Scan for the cell matching the given text and deliver its [x, y] coordinate at center. 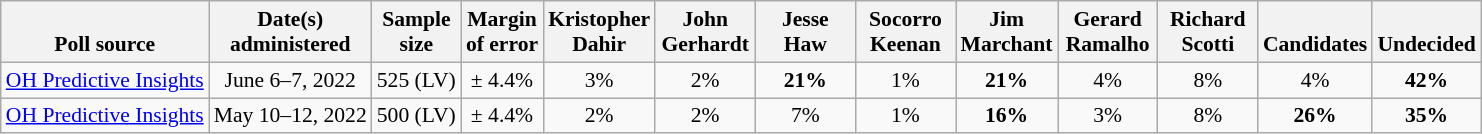
16% [1007, 116]
Candidates [1315, 32]
JohnGerhardt [705, 32]
JimMarchant [1007, 32]
26% [1315, 116]
GerardRamalho [1108, 32]
35% [1426, 116]
7% [805, 116]
SocorroKeenan [905, 32]
Marginof error [502, 32]
Samplesize [416, 32]
525 (LV) [416, 80]
Date(s)administered [290, 32]
JesseHaw [805, 32]
500 (LV) [416, 116]
RichardScotti [1208, 32]
May 10–12, 2022 [290, 116]
Undecided [1426, 32]
Poll source [105, 32]
June 6–7, 2022 [290, 80]
42% [1426, 80]
KristopherDahir [599, 32]
